Provide the (x, y) coordinate of the cell's center where the given text is located.  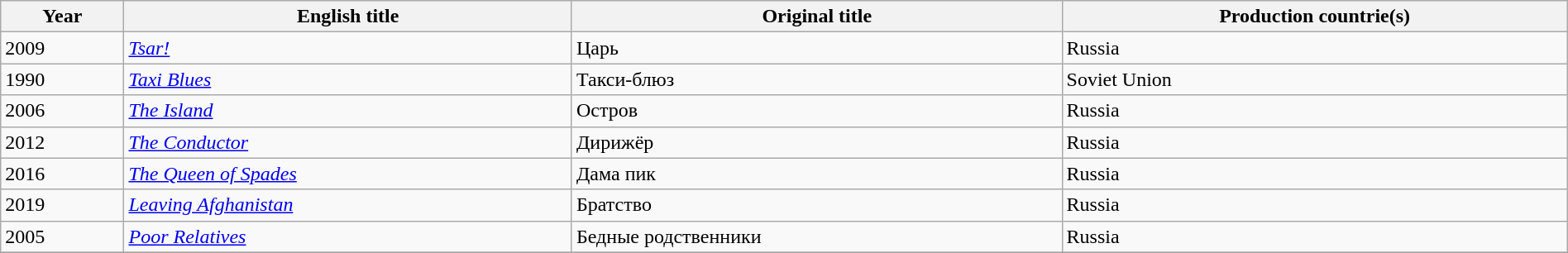
Такси-блюз (817, 79)
Дама пик (817, 174)
Production countrie(s) (1315, 17)
2019 (63, 205)
2016 (63, 174)
2012 (63, 142)
Poor Relatives (348, 236)
The Conductor (348, 142)
Soviet Union (1315, 79)
English title (348, 17)
2006 (63, 111)
Leaving Afghanistan (348, 205)
Бедные родственники (817, 236)
The Queen of Spades (348, 174)
Царь (817, 48)
Year (63, 17)
Tsar! (348, 48)
The Island (348, 111)
Taxi Blues (348, 79)
2005 (63, 236)
Братство (817, 205)
Остров (817, 111)
Original title (817, 17)
1990 (63, 79)
2009 (63, 48)
Дирижёр (817, 142)
